Return the [X, Y] coordinate for the center point of the cell that contains the specified text.  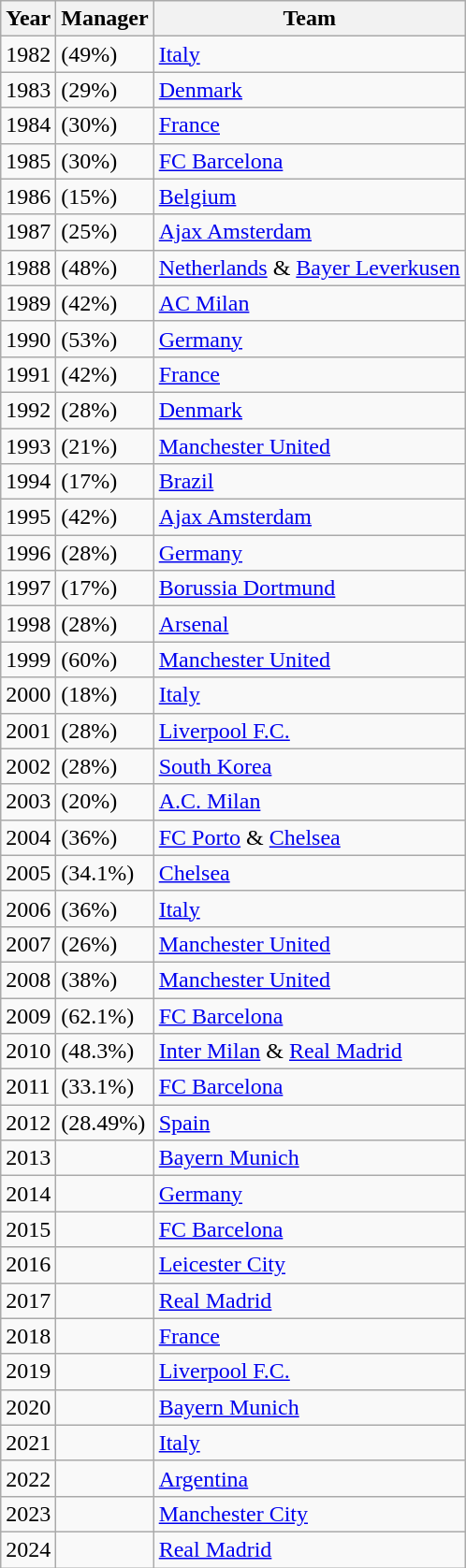
2008 [28, 980]
1987 [28, 232]
1994 [28, 482]
1990 [28, 339]
(25%) [105, 232]
(34.1%) [105, 873]
(21%) [105, 446]
2003 [28, 802]
Borussia Dortmund [309, 588]
1992 [28, 410]
1984 [28, 125]
1989 [28, 303]
Manager [105, 19]
2001 [28, 731]
2023 [28, 1514]
(29%) [105, 90]
2002 [28, 766]
Chelsea [309, 873]
(48.3%) [105, 1052]
South Korea [309, 766]
1996 [28, 553]
2019 [28, 1372]
1991 [28, 374]
2015 [28, 1229]
2018 [28, 1336]
Argentina [309, 1478]
Belgium [309, 196]
(15%) [105, 196]
2012 [28, 1123]
2021 [28, 1443]
A.C. Milan [309, 802]
Inter Milan & Real Madrid [309, 1052]
1982 [28, 54]
2000 [28, 695]
(49%) [105, 54]
2010 [28, 1052]
Brazil [309, 482]
(48%) [105, 268]
1985 [28, 161]
2007 [28, 944]
Manchester City [309, 1514]
Year [28, 19]
2004 [28, 837]
Spain [309, 1123]
AC Milan [309, 303]
(62.1%) [105, 1015]
1997 [28, 588]
2005 [28, 873]
1993 [28, 446]
2014 [28, 1194]
Leicester City [309, 1265]
2011 [28, 1087]
1988 [28, 268]
Netherlands & Bayer Leverkusen [309, 268]
2009 [28, 1015]
2006 [28, 908]
(20%) [105, 802]
Arsenal [309, 624]
(26%) [105, 944]
2016 [28, 1265]
(38%) [105, 980]
2022 [28, 1478]
1998 [28, 624]
(53%) [105, 339]
(33.1%) [105, 1087]
2013 [28, 1158]
1983 [28, 90]
1986 [28, 196]
(18%) [105, 695]
FC Porto & Chelsea [309, 837]
Team [309, 19]
(60%) [105, 660]
(28.49%) [105, 1123]
2017 [28, 1300]
2024 [28, 1549]
1995 [28, 517]
2020 [28, 1407]
1999 [28, 660]
